From the cell containing the given text, extract its center point as (x, y) coordinate. 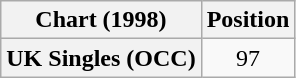
Chart (1998) (101, 20)
Position (248, 20)
97 (248, 58)
UK Singles (OCC) (101, 58)
